Return (x, y) of the center of cell containing provided text 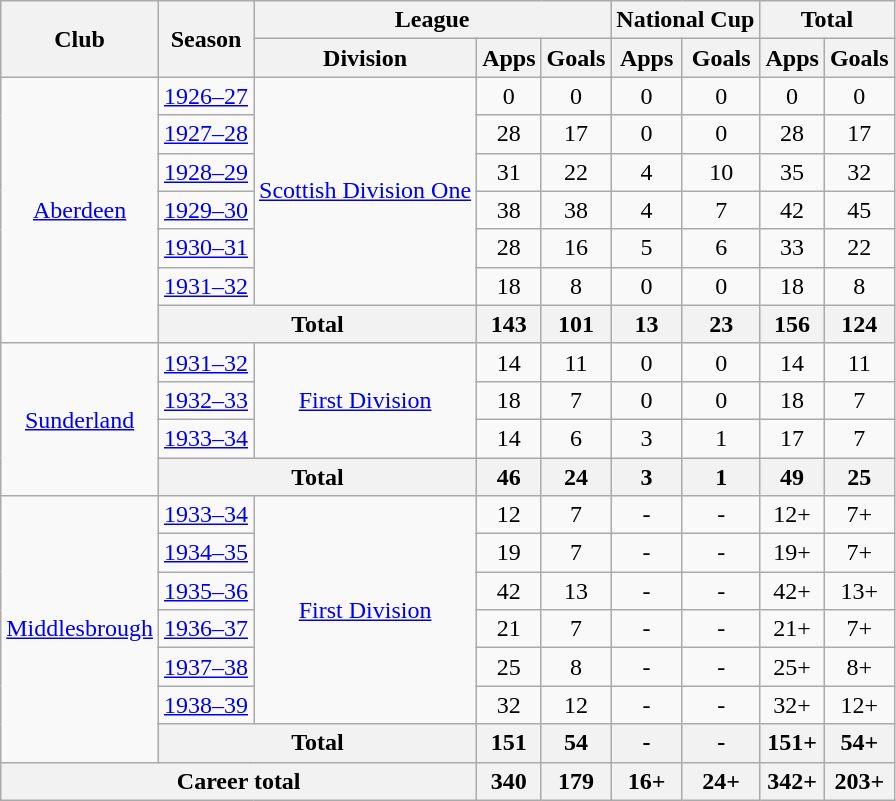
21 (509, 629)
1929–30 (206, 210)
League (432, 20)
1930–31 (206, 248)
16+ (647, 781)
54 (576, 743)
46 (509, 477)
Aberdeen (80, 210)
25+ (792, 667)
101 (576, 324)
1926–27 (206, 96)
124 (859, 324)
1935–36 (206, 591)
151 (509, 743)
23 (721, 324)
143 (509, 324)
16 (576, 248)
1932–33 (206, 400)
24+ (721, 781)
Scottish Division One (366, 191)
13+ (859, 591)
5 (647, 248)
National Cup (686, 20)
31 (509, 172)
Career total (239, 781)
19 (509, 553)
8+ (859, 667)
1927–28 (206, 134)
45 (859, 210)
1936–37 (206, 629)
Division (366, 58)
156 (792, 324)
42+ (792, 591)
1938–39 (206, 705)
10 (721, 172)
342+ (792, 781)
1937–38 (206, 667)
Club (80, 39)
33 (792, 248)
1934–35 (206, 553)
19+ (792, 553)
Middlesbrough (80, 629)
179 (576, 781)
340 (509, 781)
21+ (792, 629)
49 (792, 477)
Season (206, 39)
54+ (859, 743)
35 (792, 172)
151+ (792, 743)
203+ (859, 781)
Sunderland (80, 419)
24 (576, 477)
32+ (792, 705)
1928–29 (206, 172)
